From the cell containing the given text, extract its center point as [X, Y] coordinate. 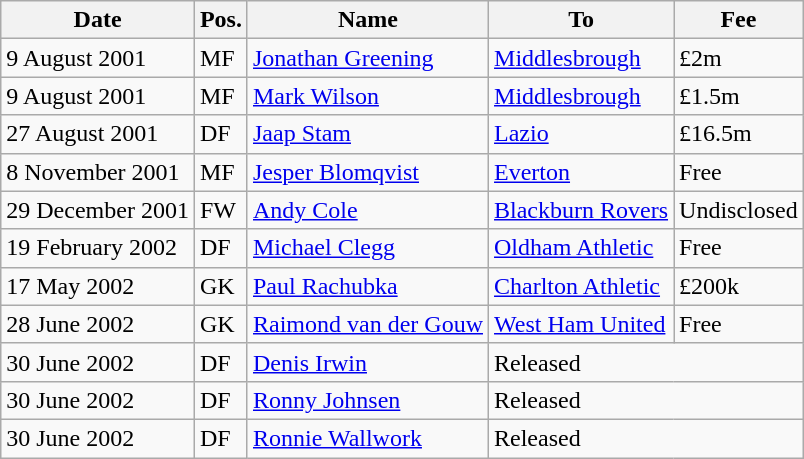
8 November 2001 [98, 172]
Blackburn Rovers [582, 210]
Oldham Athletic [582, 248]
Name [368, 20]
Mark Wilson [368, 96]
27 August 2001 [98, 134]
Lazio [582, 134]
28 June 2002 [98, 324]
Charlton Athletic [582, 286]
£200k [739, 286]
Date [98, 20]
Michael Clegg [368, 248]
Fee [739, 20]
Paul Rachubka [368, 286]
Jaap Stam [368, 134]
Ronnie Wallwork [368, 438]
Ronny Johnsen [368, 400]
Jesper Blomqvist [368, 172]
Everton [582, 172]
17 May 2002 [98, 286]
Undisclosed [739, 210]
Raimond van der Gouw [368, 324]
29 December 2001 [98, 210]
Pos. [220, 20]
Denis Irwin [368, 362]
Jonathan Greening [368, 58]
FW [220, 210]
£2m [739, 58]
£16.5m [739, 134]
To [582, 20]
Andy Cole [368, 210]
West Ham United [582, 324]
19 February 2002 [98, 248]
£1.5m [739, 96]
